Identify which cell holds the provided text, then report its [x, y] central coordinate. 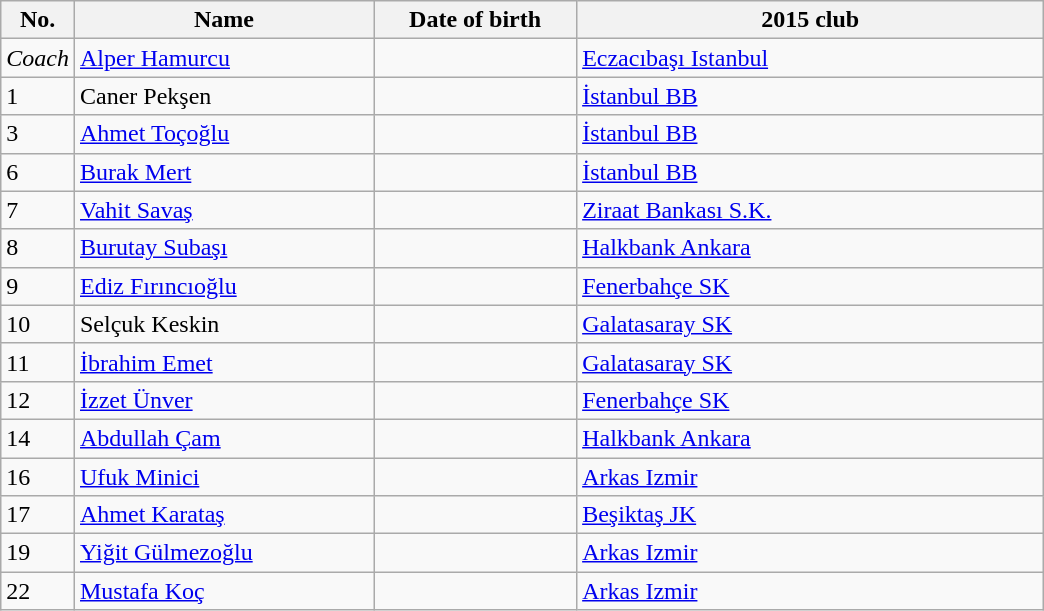
12 [38, 400]
22 [38, 591]
Beşiktaş JK [810, 515]
Date of birth [476, 20]
14 [38, 438]
Eczacıbaşı Istanbul [810, 58]
Ufuk Minici [224, 477]
Coach [38, 58]
Ahmet Karataş [224, 515]
2015 club [810, 20]
19 [38, 553]
11 [38, 362]
No. [38, 20]
İbrahim Emet [224, 362]
Burutay Subaşı [224, 248]
6 [38, 172]
Yiğit Gülmezoğlu [224, 553]
Mustafa Koç [224, 591]
Ziraat Bankası S.K. [810, 210]
Burak Mert [224, 172]
3 [38, 134]
Selçuk Keskin [224, 324]
Ediz Fırıncıoğlu [224, 286]
Ahmet Toçoğlu [224, 134]
9 [38, 286]
Alper Hamurcu [224, 58]
8 [38, 248]
16 [38, 477]
Name [224, 20]
10 [38, 324]
Abdullah Çam [224, 438]
Vahit Savaş [224, 210]
Caner Pekşen [224, 96]
17 [38, 515]
İzzet Ünver [224, 400]
1 [38, 96]
7 [38, 210]
